Determine the (x, y) coordinate at the center of the cell enclosing the given text.  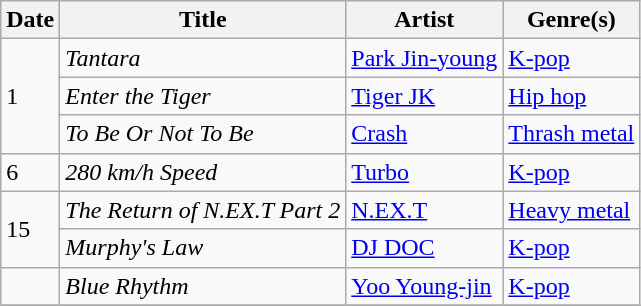
Title (203, 20)
Artist (424, 20)
N.EX.T (424, 210)
280 km/h Speed (203, 172)
Tantara (203, 58)
Date (30, 20)
6 (30, 172)
Park Jin-young (424, 58)
Enter the Tiger (203, 96)
Yoo Young-jin (424, 286)
DJ DOC (424, 248)
Blue Rhythm (203, 286)
15 (30, 229)
Heavy metal (572, 210)
Genre(s) (572, 20)
Thrash metal (572, 134)
Crash (424, 134)
The Return of N.EX.T Part 2 (203, 210)
Turbo (424, 172)
To Be Or Not To Be (203, 134)
Hip hop (572, 96)
Murphy's Law (203, 248)
Tiger JK (424, 96)
1 (30, 96)
